Return [X, Y] of the center of cell containing provided text 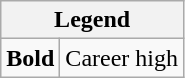
Career high [122, 58]
Legend [92, 20]
Bold [30, 58]
